Find where the given text appears and provide that cell's center as [x, y] coordinate. 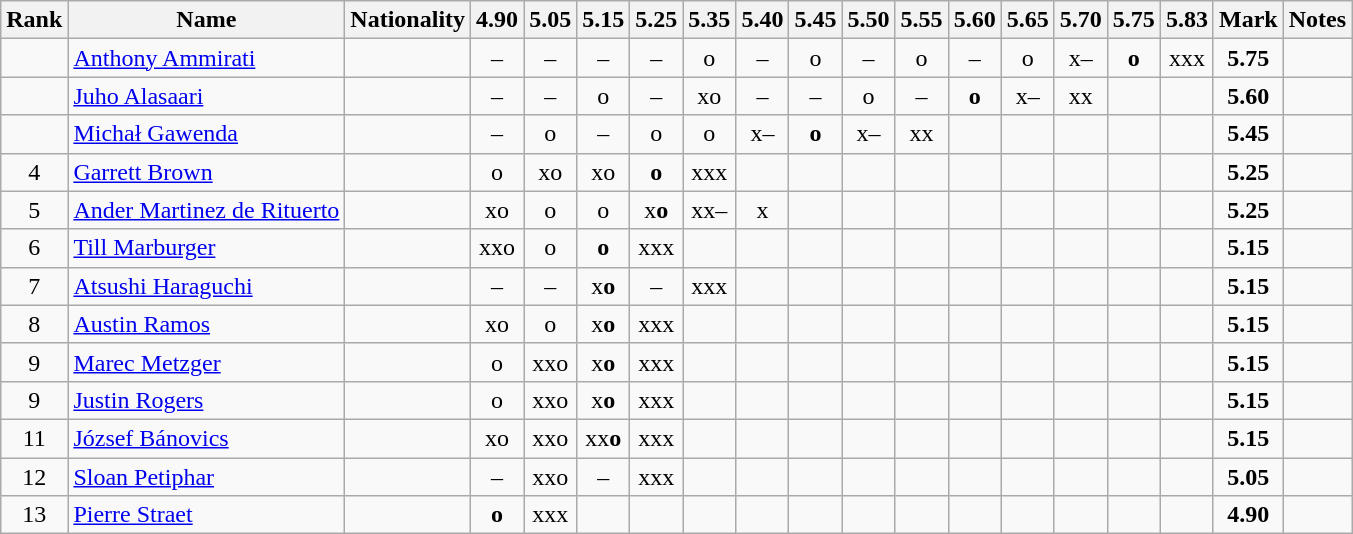
Austin Ramos [206, 324]
x [762, 210]
5.40 [762, 20]
Atsushi Haraguchi [206, 286]
6 [34, 248]
Anthony Ammirati [206, 58]
Sloan Petiphar [206, 477]
Juho Alasaari [206, 96]
8 [34, 324]
Michał Gawenda [206, 134]
4 [34, 172]
József Bánovics [206, 438]
5.83 [1186, 20]
5.65 [1028, 20]
Mark [1248, 20]
5.70 [1080, 20]
xx– [710, 210]
Rank [34, 20]
Notes [1317, 20]
Pierre Straet [206, 515]
13 [34, 515]
7 [34, 286]
Marec Metzger [206, 362]
12 [34, 477]
5.50 [868, 20]
Name [206, 20]
Till Marburger [206, 248]
5.35 [710, 20]
Ander Martinez de Rituerto [206, 210]
Justin Rogers [206, 400]
5 [34, 210]
11 [34, 438]
Nationality [408, 20]
5.55 [922, 20]
Garrett Brown [206, 172]
